Provide the [X, Y] coordinate of the cell's center where the given text is located.  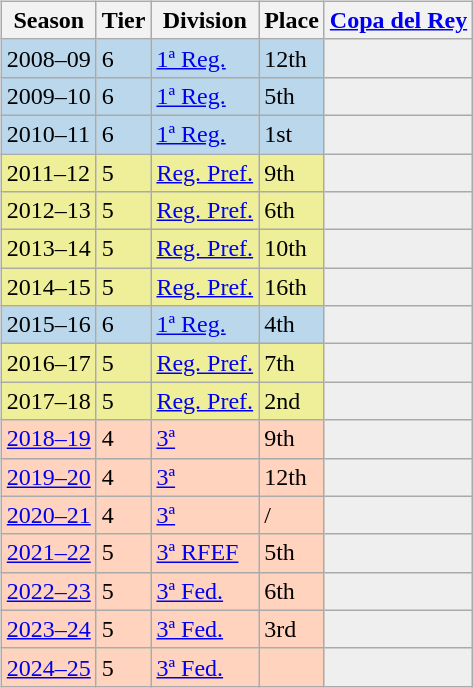
2016–17 [48, 363]
3ª RFEF [205, 553]
2012–13 [48, 211]
/ [292, 515]
2nd [292, 401]
4th [292, 325]
Place [292, 20]
2024–25 [48, 667]
2010–11 [48, 134]
2013–14 [48, 249]
Copa del Rey [398, 20]
2014–15 [48, 287]
Division [205, 20]
7th [292, 363]
2011–12 [48, 173]
2022–23 [48, 591]
3rd [292, 629]
2019–20 [48, 477]
16th [292, 287]
2023–24 [48, 629]
2009–10 [48, 96]
2017–18 [48, 401]
2008–09 [48, 58]
2020–21 [48, 515]
Season [48, 20]
2015–16 [48, 325]
Tier [124, 20]
2018–19 [48, 439]
10th [292, 249]
2021–22 [48, 553]
1st [292, 134]
